Return the (x, y) coordinate for the center point of the cell that contains the specified text.  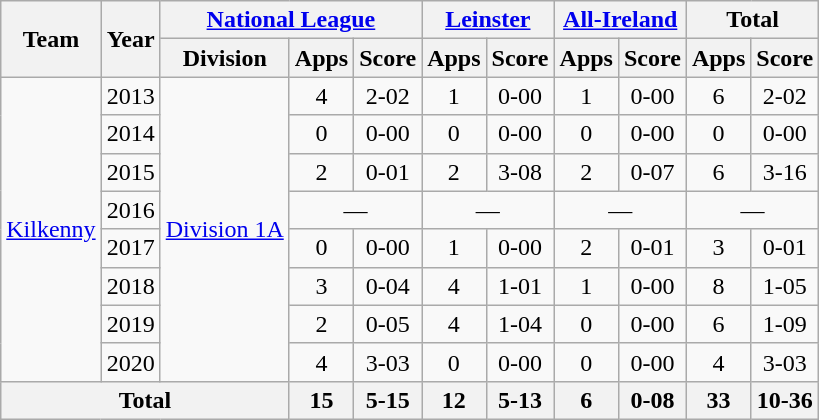
1-09 (785, 324)
2016 (130, 210)
Team (51, 39)
10-36 (785, 400)
1-05 (785, 286)
Kilkenny (51, 229)
8 (718, 286)
Division 1A (224, 229)
2018 (130, 286)
2019 (130, 324)
National League (290, 20)
2015 (130, 172)
5-13 (520, 400)
33 (718, 400)
0-07 (652, 172)
5-15 (388, 400)
Leinster (488, 20)
2013 (130, 96)
0-08 (652, 400)
3-08 (520, 172)
2020 (130, 362)
12 (454, 400)
2017 (130, 248)
Year (130, 39)
Division (224, 58)
1-04 (520, 324)
1-01 (520, 286)
3-16 (785, 172)
0-04 (388, 286)
0-05 (388, 324)
15 (321, 400)
2014 (130, 134)
All-Ireland (620, 20)
